Determine the (x, y) coordinate at the center of the cell enclosing the given text.  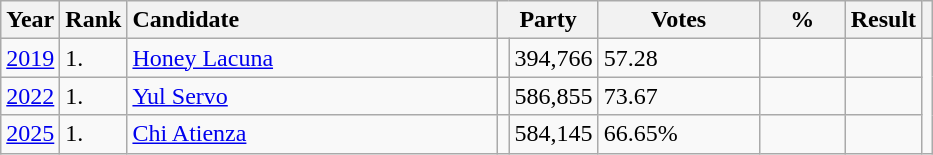
586,855 (554, 96)
57.28 (678, 58)
Party (548, 20)
2019 (30, 58)
Honey Lacuna (312, 58)
Rank (94, 20)
Year (30, 20)
2022 (30, 96)
Candidate (312, 20)
Votes (678, 20)
584,145 (554, 134)
73.67 (678, 96)
2025 (30, 134)
% (802, 20)
Yul Servo (312, 96)
Result (883, 20)
394,766 (554, 58)
Chi Atienza (312, 134)
66.65% (678, 134)
